Pinpoint the cell where the given text exists, returning its (X, Y) midpoint coordinate. 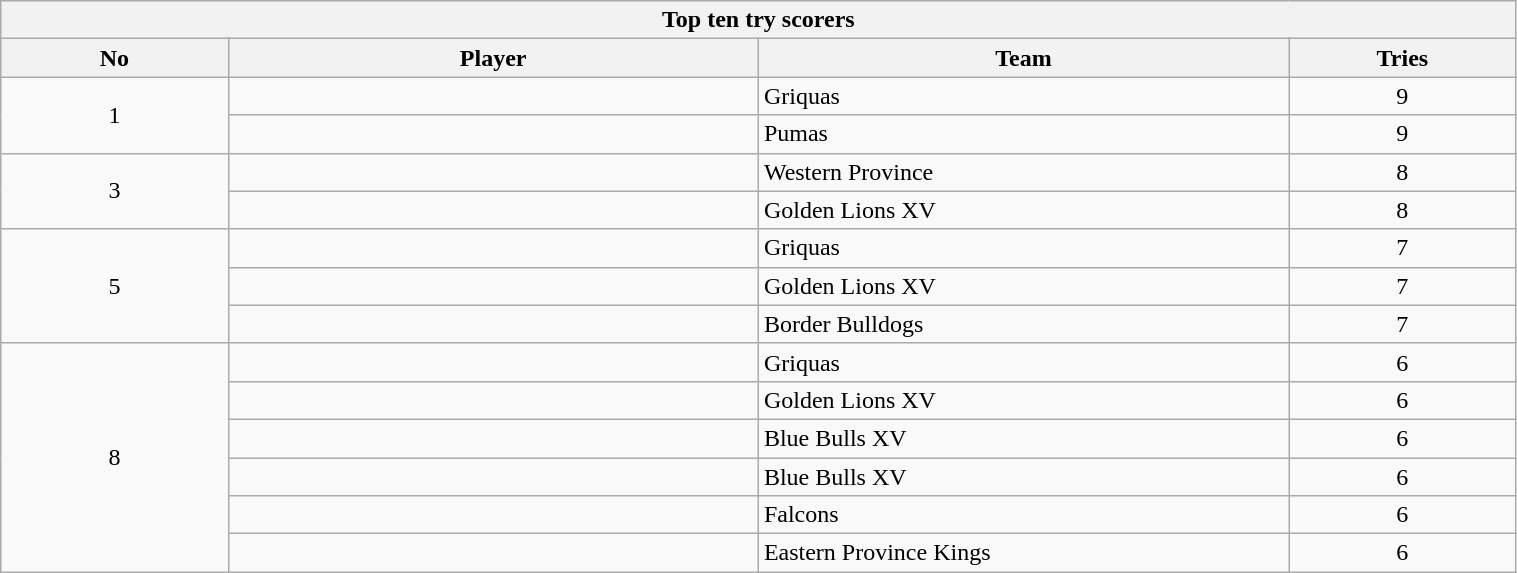
Player (493, 58)
Border Bulldogs (1023, 324)
No (114, 58)
Team (1023, 58)
5 (114, 286)
Falcons (1023, 515)
1 (114, 115)
Top ten try scorers (758, 20)
Eastern Province Kings (1023, 553)
Tries (1402, 58)
3 (114, 191)
Pumas (1023, 134)
Western Province (1023, 172)
